From the cell containing the given text, extract its center point as [x, y] coordinate. 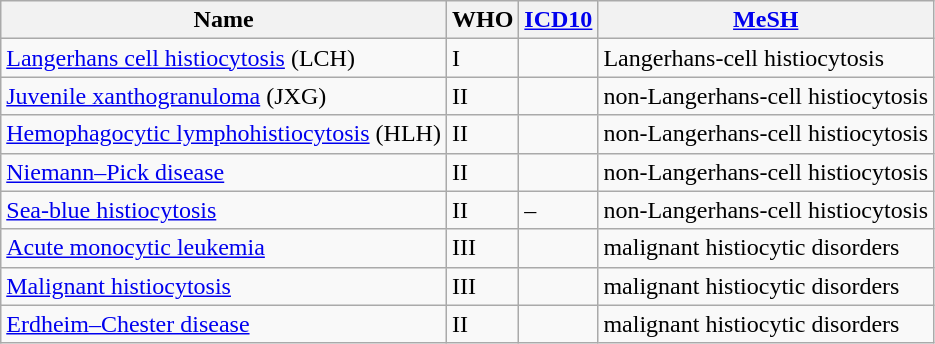
– [558, 210]
Niemann–Pick disease [224, 172]
I [482, 58]
Langerhans cell histiocytosis (LCH) [224, 58]
Langerhans-cell histiocytosis [766, 58]
ICD10 [558, 20]
Sea-blue histiocytosis [224, 210]
Hemophagocytic lymphohistiocytosis (HLH) [224, 134]
Malignant histiocytosis [224, 286]
MeSH [766, 20]
Juvenile xanthogranuloma (JXG) [224, 96]
Erdheim–Chester disease [224, 324]
Name [224, 20]
Acute monocytic leukemia [224, 248]
WHO [482, 20]
